Scan for the cell matching the given text and deliver its [x, y] coordinate at center. 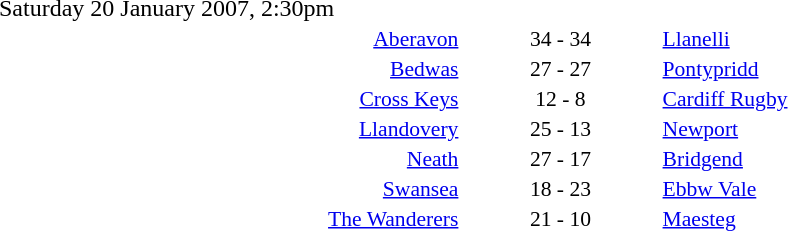
25 - 13 [560, 128]
34 - 34 [560, 38]
12 - 8 [560, 98]
27 - 27 [560, 68]
27 - 17 [560, 158]
18 - 23 [560, 188]
